Find where the given text appears and provide that cell's center as [X, Y] coordinate. 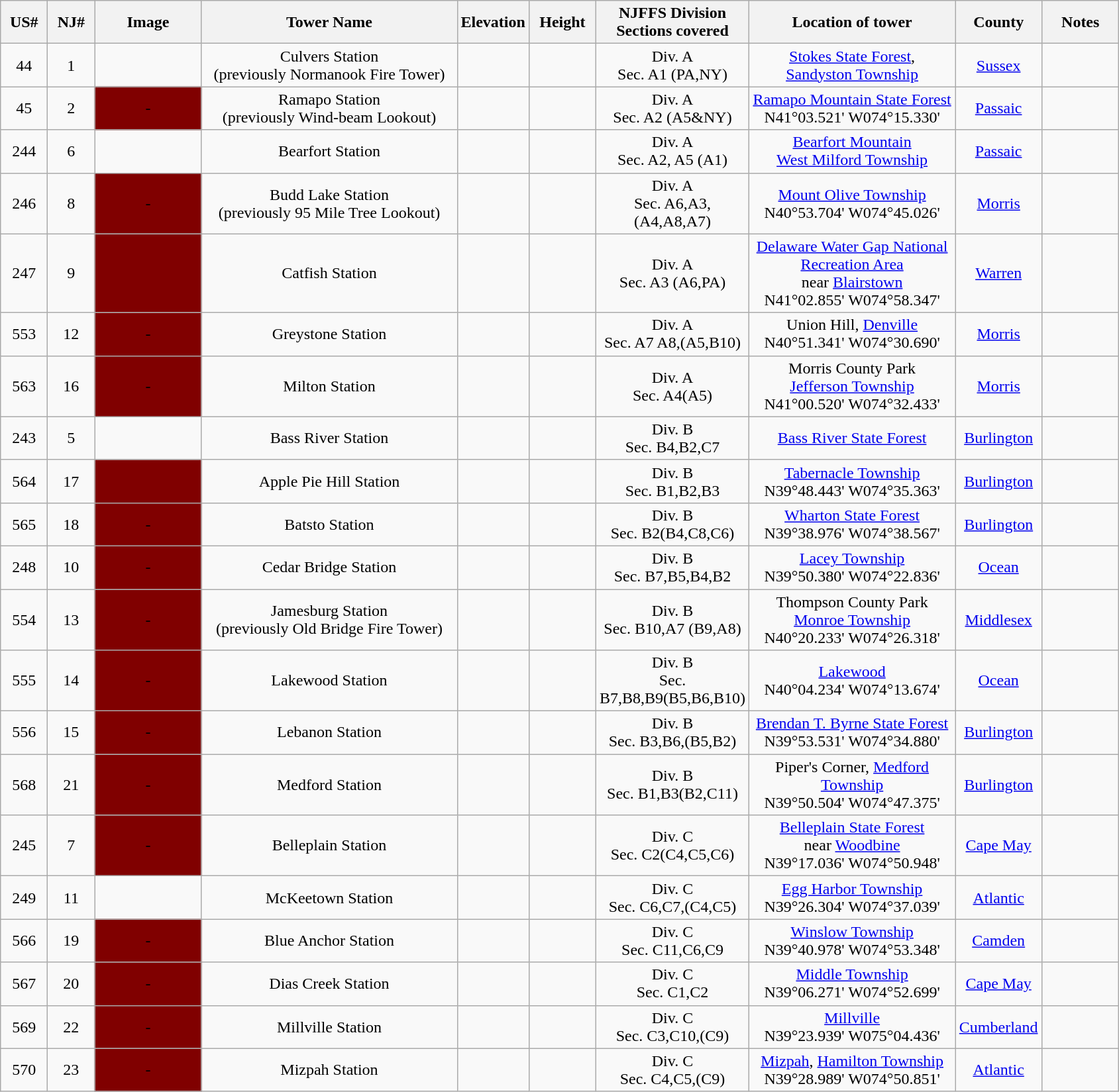
10 [72, 567]
243 [24, 438]
Mizpah, Hamilton TownshipN39°28.989' W074°50.851' [852, 1070]
Blue Anchor Station [329, 940]
Stokes State Forest, Sandyston Township [852, 65]
Warren [999, 273]
Div. B Sec. B7,B8,B9(B5,B6,B10) [672, 681]
Middlesex [999, 620]
Culvers Station(previously Normanook Fire Tower) [329, 65]
11 [72, 898]
Div. A Sec. A1 (PA,NY) [672, 65]
244 [24, 151]
Medford Station [329, 785]
8 [72, 203]
247 [24, 273]
Div. CSec. C11,C6,C9 [672, 940]
McKeetown Station [329, 898]
569 [24, 1026]
Catfish Station [329, 273]
Div. ASec. A4(A5) [672, 386]
Middle TownshipN39°06.271' W074°52.699' [852, 984]
563 [24, 386]
Wharton State ForestN39°38.976' W074°38.567' [852, 524]
Div. BSec. B10,A7 (B9,A8) [672, 620]
Tower Name [329, 23]
County [999, 23]
Notes [1081, 23]
9 [72, 273]
Elevation [493, 23]
Location of tower [852, 23]
Lebanon Station [329, 732]
Delaware Water Gap National Recreation Areanear BlairstownN41°02.855' W074°58.347' [852, 273]
Ramapo Station(previously Wind-beam Lookout) [329, 109]
Winslow TownshipN39°40.978' W074°53.348' [852, 940]
22 [72, 1026]
Div. ASec. A7 A8,(A5,B10) [672, 334]
554 [24, 620]
20 [72, 984]
Apple Pie Hill Station [329, 481]
23 [72, 1070]
MillvilleN39°23.939' W075°04.436' [852, 1026]
Tabernacle TownshipN39°48.443' W074°35.363' [852, 481]
Ramapo Mountain State ForestN41°03.521' W074°15.330' [852, 109]
Camden [999, 940]
556 [24, 732]
Lakewood Station [329, 681]
Div. BSec. B1,B3(B2,C11) [672, 785]
Height [562, 23]
Div. CSec. C2(C4,C5,C6) [672, 846]
249 [24, 898]
Div. BSec. B2(B4,C8,C6) [672, 524]
6 [72, 151]
564 [24, 481]
Thompson County ParkMonroe TownshipN40°20.233' W074°26.318' [852, 620]
1 [72, 65]
246 [24, 203]
14 [72, 681]
245 [24, 846]
Cumberland [999, 1026]
Image [148, 23]
5 [72, 438]
Belleplain State Forestnear WoodbineN39°17.036' W074°50.948' [852, 846]
555 [24, 681]
Batsto Station [329, 524]
NJFFS DivisionSections covered [672, 23]
Budd Lake Station(previously 95 Mile Tree Lookout) [329, 203]
Mizpah Station [329, 1070]
2 [72, 109]
12 [72, 334]
Belleplain Station [329, 846]
Div. CSec. C6,C7,(C4,C5) [672, 898]
Bearfort Station [329, 151]
Div. BSec. B7,B5,B4,B2 [672, 567]
Div. CSec. C3,C10,(C9) [672, 1026]
16 [72, 386]
Morris County ParkJefferson TownshipN41°00.520' W074°32.433' [852, 386]
Div. BSec. B1,B2,B3 [672, 481]
566 [24, 940]
NJ# [72, 23]
Millville Station [329, 1026]
Div. ASec. A2, A5 (A1) [672, 151]
Cedar Bridge Station [329, 567]
Dias Creek Station [329, 984]
US# [24, 23]
Greystone Station [329, 334]
565 [24, 524]
13 [72, 620]
Jamesburg Station(previously Old Bridge Fire Tower) [329, 620]
Div. A Sec. A6,A3,(A4,A8,A7) [672, 203]
17 [72, 481]
44 [24, 65]
Bearfort MountainWest Milford Township [852, 151]
Div. ASec. A2 (A5&NY) [672, 109]
Div. CSec. C4,C5,(C9) [672, 1070]
Bass River Station [329, 438]
LakewoodN40°04.234' W074°13.674' [852, 681]
Mount Olive TownshipN40°53.704' W074°45.026' [852, 203]
248 [24, 567]
Milton Station [329, 386]
Sussex [999, 65]
Piper's Corner, Medford TownshipN39°50.504' W074°47.375' [852, 785]
7 [72, 846]
18 [72, 524]
Bass River State Forest [852, 438]
Egg Harbor TownshipN39°26.304' W074°37.039' [852, 898]
Div. BSec. B3,B6,(B5,B2) [672, 732]
Brendan T. Byrne State ForestN39°53.531' W074°34.880' [852, 732]
Div. BSec. B4,B2,C7 [672, 438]
19 [72, 940]
568 [24, 785]
567 [24, 984]
45 [24, 109]
Div. ASec. A3 (A6,PA) [672, 273]
Lacey TownshipN39°50.380' W074°22.836' [852, 567]
Div. CSec. C1,C2 [672, 984]
21 [72, 785]
553 [24, 334]
15 [72, 732]
570 [24, 1070]
Union Hill, DenvilleN40°51.341' W074°30.690' [852, 334]
